Find where the given text appears and provide that cell's center as (X, Y) coordinate. 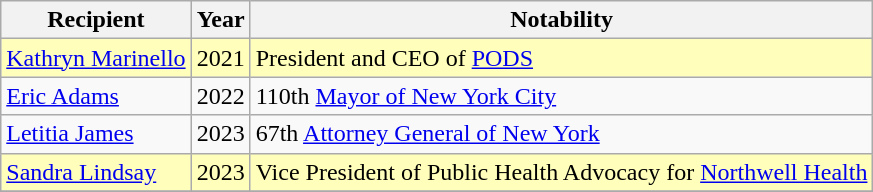
Letitia James (96, 134)
Recipient (96, 20)
67th Attorney General of New York (562, 134)
Year (220, 20)
2021 (220, 58)
Vice President of Public Health Advocacy for Northwell Health (562, 172)
President and CEO of PODS (562, 58)
Kathryn Marinello (96, 58)
Notability (562, 20)
Eric Adams (96, 96)
2022 (220, 96)
Sandra Lindsay (96, 172)
110th Mayor of New York City (562, 96)
